Output the [x, y] coordinate of the center of the cell containing the given text.  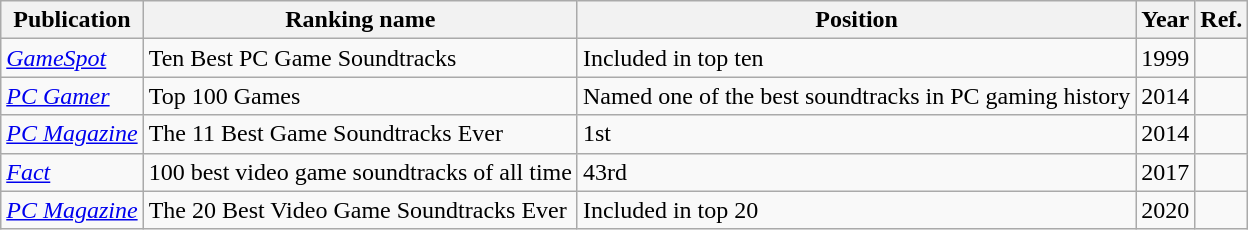
Named one of the best soundtracks in PC gaming history [856, 96]
Ten Best PC Game Soundtracks [360, 58]
2020 [1166, 210]
Ref. [1222, 20]
1st [856, 134]
GameSpot [72, 58]
Publication [72, 20]
Fact [72, 172]
The 11 Best Game Soundtracks Ever [360, 134]
Included in top 20 [856, 210]
Included in top ten [856, 58]
1999 [1166, 58]
Ranking name [360, 20]
2017 [1166, 172]
100 best video game soundtracks of all time [360, 172]
Year [1166, 20]
Position [856, 20]
Top 100 Games [360, 96]
The 20 Best Video Game Soundtracks Ever [360, 210]
PC Gamer [72, 96]
43rd [856, 172]
